For the text-containing cell, return its midpoint in (x, y) coordinate format. 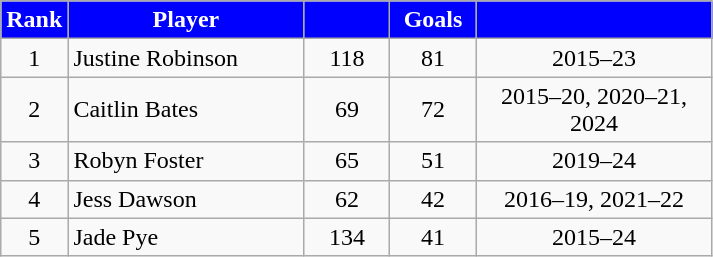
41 (433, 237)
69 (347, 110)
42 (433, 199)
62 (347, 199)
Jade Pye (186, 237)
81 (433, 58)
1 (34, 58)
134 (347, 237)
Robyn Foster (186, 161)
2 (34, 110)
Jess Dawson (186, 199)
5 (34, 237)
2019–24 (594, 161)
72 (433, 110)
3 (34, 161)
51 (433, 161)
Goals (433, 20)
2015–24 (594, 237)
2015–20, 2020–21, 2024 (594, 110)
Player (186, 20)
Justine Robinson (186, 58)
2015–23 (594, 58)
Rank (34, 20)
65 (347, 161)
118 (347, 58)
Caitlin Bates (186, 110)
4 (34, 199)
2016–19, 2021–22 (594, 199)
